Identify which cell holds the provided text, then report its [x, y] central coordinate. 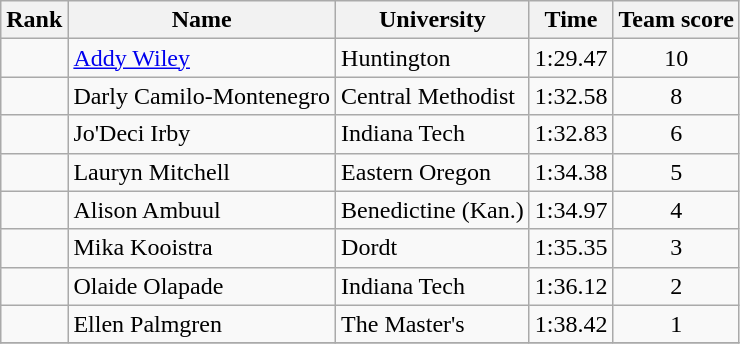
4 [676, 210]
5 [676, 172]
1:36.12 [571, 286]
1:38.42 [571, 324]
1:29.47 [571, 58]
Name [202, 20]
3 [676, 248]
Eastern Oregon [433, 172]
1 [676, 324]
University [433, 20]
1:32.83 [571, 134]
The Master's [433, 324]
Ellen Palmgren [202, 324]
2 [676, 286]
1:32.58 [571, 96]
Darly Camilo-Montenegro [202, 96]
Mika Kooistra [202, 248]
8 [676, 96]
Lauryn Mitchell [202, 172]
Olaide Olapade [202, 286]
Team score [676, 20]
Huntington [433, 58]
Benedictine (Kan.) [433, 210]
6 [676, 134]
Addy Wiley [202, 58]
Rank [34, 20]
10 [676, 58]
Time [571, 20]
1:34.97 [571, 210]
Alison Ambuul [202, 210]
Central Methodist [433, 96]
1:34.38 [571, 172]
1:35.35 [571, 248]
Jo'Deci Irby [202, 134]
Dordt [433, 248]
